Output the [X, Y] coordinate of the center of the cell containing the given text.  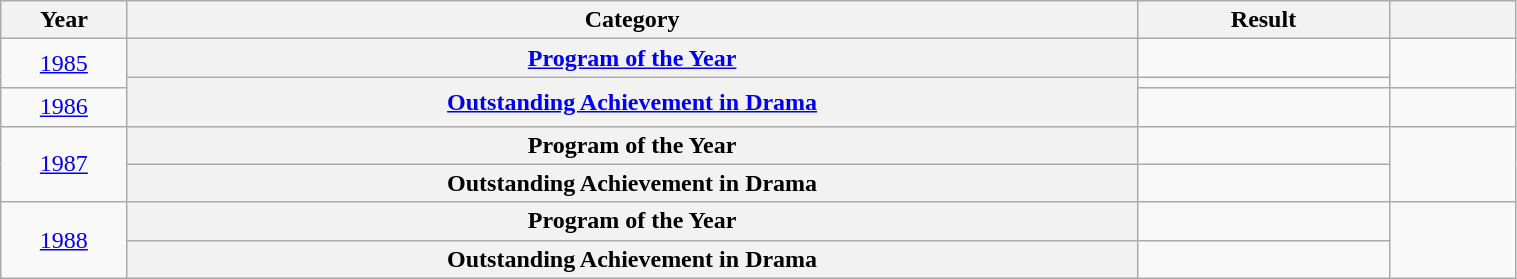
Result [1264, 20]
1988 [64, 240]
1985 [64, 64]
1986 [64, 107]
1987 [64, 164]
Year [64, 20]
Category [632, 20]
